Identify which cell holds the provided text, then report its (x, y) central coordinate. 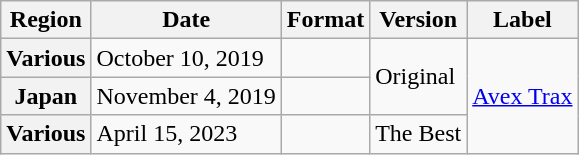
November 4, 2019 (186, 96)
Label (522, 20)
Version (418, 20)
Format (325, 20)
Original (418, 77)
Avex Trax (522, 96)
The Best (418, 134)
Japan (46, 96)
Date (186, 20)
October 10, 2019 (186, 58)
April 15, 2023 (186, 134)
Region (46, 20)
